From the cell containing the given text, extract its center point as (X, Y) coordinate. 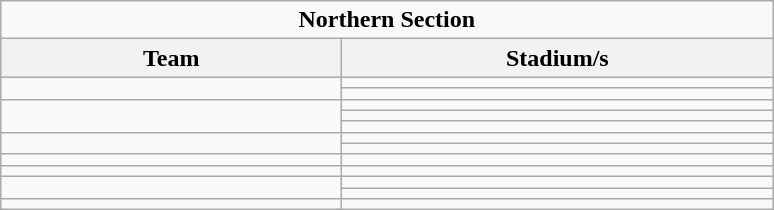
Northern Section (387, 20)
Stadium/s (558, 58)
Team (172, 58)
